From the cell containing the given text, extract its center point as (x, y) coordinate. 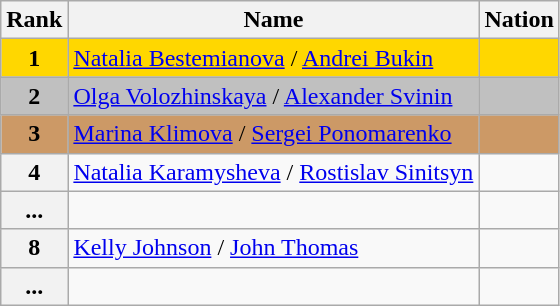
Nation (519, 20)
Olga Volozhinskaya / Alexander Svinin (274, 96)
Natalia Karamysheva / Rostislav Sinitsyn (274, 172)
Name (274, 20)
Rank (34, 20)
8 (34, 248)
Natalia Bestemianova / Andrei Bukin (274, 58)
Kelly Johnson / John Thomas (274, 248)
3 (34, 134)
4 (34, 172)
2 (34, 96)
Marina Klimova / Sergei Ponomarenko (274, 134)
1 (34, 58)
